For the text-containing cell, return its midpoint in [X, Y] coordinate format. 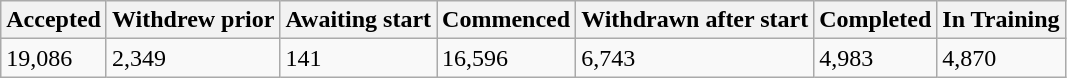
16,596 [506, 58]
Accepted [54, 20]
141 [358, 58]
Withdrawn after start [695, 20]
6,743 [695, 58]
4,983 [876, 58]
Awaiting start [358, 20]
19,086 [54, 58]
Commenced [506, 20]
4,870 [1001, 58]
In Training [1001, 20]
Completed [876, 20]
Withdrew prior [193, 20]
2,349 [193, 58]
